Detect which cell encompasses the target text, then output its [x, y] center coordinate. 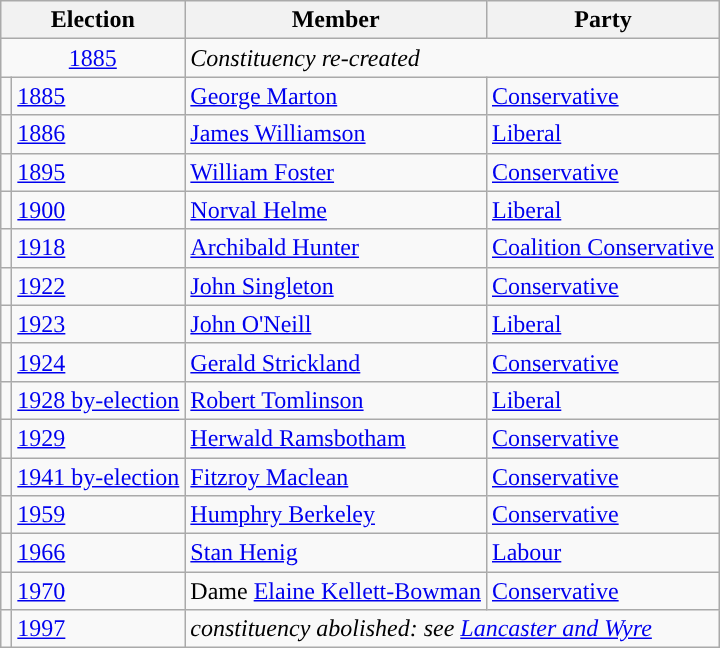
Gerald Strickland [336, 362]
George Marton [336, 96]
1900 [98, 210]
1918 [98, 248]
James Williamson [336, 134]
1886 [98, 134]
Election [93, 20]
Stan Henig [336, 553]
1928 by-election [98, 400]
1966 [98, 553]
Party [602, 20]
1924 [98, 362]
1923 [98, 324]
1941 by-election [98, 477]
Fitzroy Maclean [336, 477]
Dame Elaine Kellett-Bowman [336, 591]
Humphry Berkeley [336, 515]
Norval Helme [336, 210]
1997 [98, 629]
Coalition Conservative [602, 248]
John Singleton [336, 286]
Constituency re-created [452, 58]
1929 [98, 438]
1895 [98, 172]
John O'Neill [336, 324]
Archibald Hunter [336, 248]
1970 [98, 591]
1922 [98, 286]
Herwald Ramsbotham [336, 438]
Member [336, 20]
Labour [602, 553]
William Foster [336, 172]
1959 [98, 515]
Robert Tomlinson [336, 400]
constituency abolished: see Lancaster and Wyre [452, 629]
